Return (X, Y) of the center of cell containing provided text 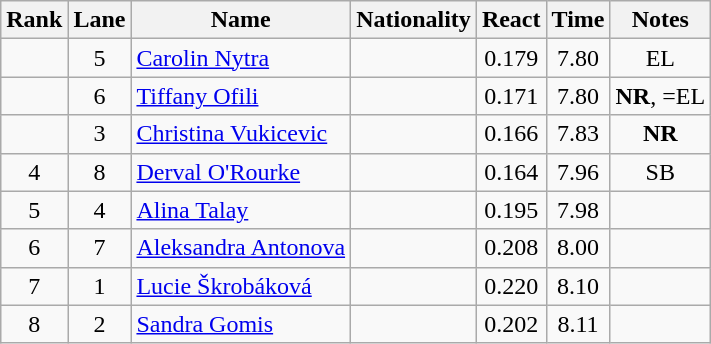
0.202 (511, 324)
7.83 (578, 134)
Tiffany Ofili (241, 96)
EL (660, 58)
0.166 (511, 134)
SB (660, 172)
Nationality (414, 20)
2 (100, 324)
Notes (660, 20)
Aleksandra Antonova (241, 248)
Time (578, 20)
NR, =EL (660, 96)
Carolin Nytra (241, 58)
Lucie Škrobáková (241, 286)
0.208 (511, 248)
0.164 (511, 172)
Rank (34, 20)
Name (241, 20)
0.220 (511, 286)
8.00 (578, 248)
7.98 (578, 210)
0.171 (511, 96)
Sandra Gomis (241, 324)
Lane (100, 20)
1 (100, 286)
8.11 (578, 324)
8.10 (578, 286)
Derval O'Rourke (241, 172)
0.195 (511, 210)
React (511, 20)
NR (660, 134)
3 (100, 134)
0.179 (511, 58)
Alina Talay (241, 210)
7.96 (578, 172)
Christina Vukicevic (241, 134)
